Return the (x, y) coordinate for the center point of the cell that contains the specified text.  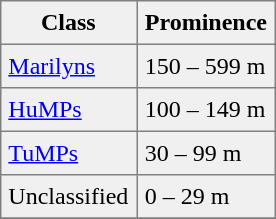
TuMPs (68, 153)
30 – 99 m (206, 153)
100 – 149 m (206, 110)
Prominence (206, 23)
HuMPs (68, 110)
Unclassified (68, 197)
0 – 29 m (206, 197)
150 – 599 m (206, 66)
Marilyns (68, 66)
Class (68, 23)
